Determine the [x, y] coordinate at the center of the cell enclosing the given text.  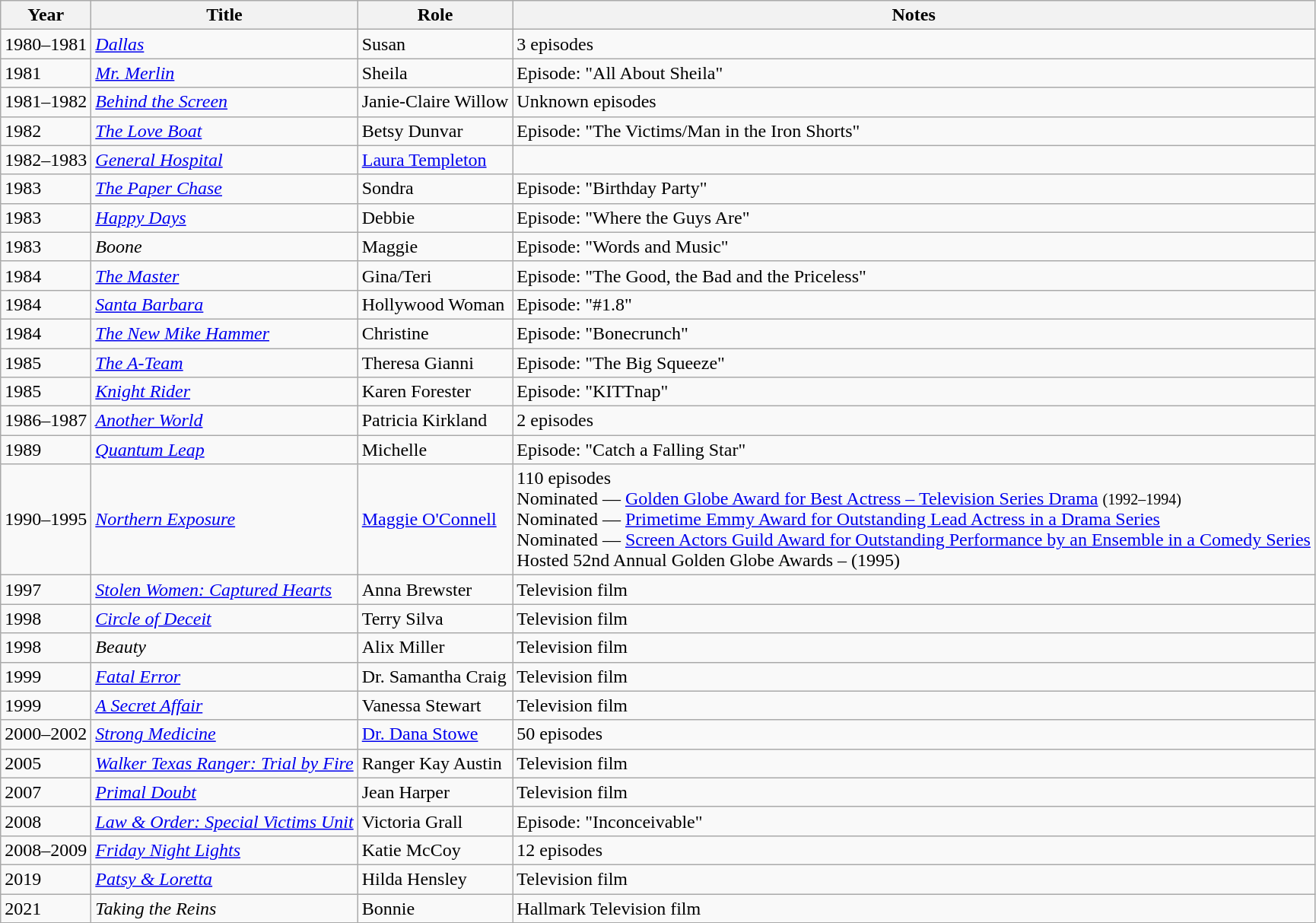
Another World [224, 421]
Dallas [224, 44]
A Secret Affair [224, 705]
Katie McCoy [435, 850]
The New Mike Hammer [224, 333]
Unknown episodes [914, 102]
Karen Forester [435, 392]
Victoria Grall [435, 821]
Patsy & Loretta [224, 879]
2008–2009 [46, 850]
Episode: "All About Sheila" [914, 73]
2021 [46, 908]
Episode: "The Good, the Bad and the Priceless" [914, 275]
Year [46, 15]
Michelle [435, 450]
The A-Team [224, 363]
Maggie O'Connell [435, 520]
Sheila [435, 73]
Circle of Deceit [224, 619]
3 episodes [914, 44]
Theresa Gianni [435, 363]
The Master [224, 275]
Knight Rider [224, 392]
Patricia Kirkland [435, 421]
Episode: "Inconceivable" [914, 821]
12 episodes [914, 850]
Hallmark Television film [914, 908]
2000–2002 [46, 734]
Northern Exposure [224, 520]
1982–1983 [46, 160]
Alix Miller [435, 648]
1980–1981 [46, 44]
Sondra [435, 189]
2019 [46, 879]
Friday Night Lights [224, 850]
Notes [914, 15]
1986–1987 [46, 421]
Anna Brewster [435, 590]
Debbie [435, 218]
Vanessa Stewart [435, 705]
Maggie [435, 247]
2005 [46, 763]
Christine [435, 333]
Walker Texas Ranger: Trial by Fire [224, 763]
Mr. Merlin [224, 73]
Beauty [224, 648]
Santa Barbara [224, 304]
Terry Silva [435, 619]
1981 [46, 73]
1997 [46, 590]
Taking the Reins [224, 908]
2008 [46, 821]
Fatal Error [224, 676]
Law & Order: Special Victims Unit [224, 821]
General Hospital [224, 160]
Jean Harper [435, 792]
Episode: "Where the Guys Are" [914, 218]
Episode: "Birthday Party" [914, 189]
The Love Boat [224, 131]
Title [224, 15]
1990–1995 [46, 520]
Ranger Kay Austin [435, 763]
1981–1982 [46, 102]
Betsy Dunvar [435, 131]
The Paper Chase [224, 189]
2007 [46, 792]
2 episodes [914, 421]
Hilda Hensley [435, 879]
Quantum Leap [224, 450]
Susan [435, 44]
Dr. Dana Stowe [435, 734]
Episode: "The Big Squeeze" [914, 363]
Janie-Claire Willow [435, 102]
50 episodes [914, 734]
Stolen Women: Captured Hearts [224, 590]
Episode: "KITTnap" [914, 392]
1989 [46, 450]
Hollywood Woman [435, 304]
Episode: "The Victims/Man in the Iron Shorts" [914, 131]
Episode: "#1.8" [914, 304]
Dr. Samantha Craig [435, 676]
Happy Days [224, 218]
1982 [46, 131]
Role [435, 15]
Strong Medicine [224, 734]
Boone [224, 247]
Primal Doubt [224, 792]
Episode: "Catch a Falling Star" [914, 450]
Episode: "Bonecrunch" [914, 333]
Episode: "Words and Music" [914, 247]
Bonnie [435, 908]
Behind the Screen [224, 102]
Gina/Teri [435, 275]
Laura Templeton [435, 160]
